Scan for the cell matching the given text and deliver its [X, Y] coordinate at center. 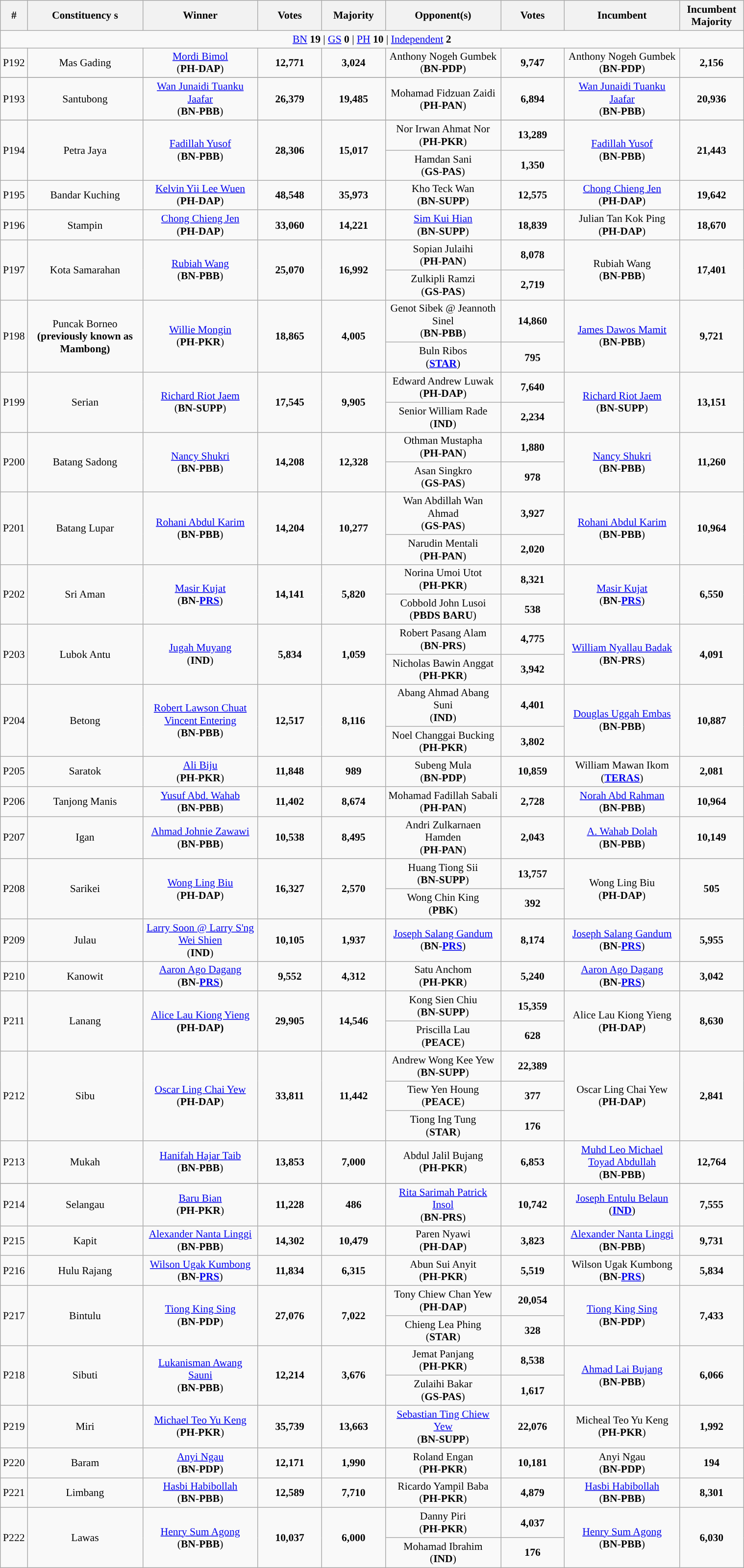
Incumbent [622, 16]
28,306 [290, 150]
James Dawos Mamit (BN-PBB) [622, 336]
10,538 [290, 838]
2,570 [353, 889]
10,149 [712, 838]
35,973 [353, 195]
Limbang [85, 1493]
Abang Ahmad Abang Suni (IND) [443, 705]
Mohamad Fadillah Sabali (PH-PAN) [443, 801]
Larry Soon @ Larry S'ng Wei Shien (IND) [200, 941]
Micheal Teo Yu Keng (PH-PKR) [622, 1426]
P207 [14, 838]
22,076 [533, 1426]
8,674 [353, 801]
6,894 [533, 99]
Tiong Ing Tung (STAR) [443, 1126]
Wan Abdillah Wan Ahmad (GS-PAS) [443, 513]
Hamdan Sani (GS-PAS) [443, 166]
Kho Teck Wan (BN-SUPP) [443, 195]
328 [533, 1330]
3,942 [533, 669]
1,992 [712, 1426]
P219 [14, 1426]
Betong [85, 721]
22,389 [533, 1066]
P206 [14, 801]
3,823 [533, 1240]
14,208 [290, 462]
1,617 [533, 1390]
Baram [85, 1463]
Willie Mongin (PH-PKR) [200, 336]
Kota Samarahan [85, 270]
15,017 [353, 150]
12,328 [353, 462]
Mas Gading [85, 63]
9,731 [712, 1240]
P212 [14, 1096]
12,575 [533, 195]
1,937 [353, 941]
P198 [14, 336]
10,479 [353, 1240]
Opponent(s) [443, 16]
Hulu Rajang [85, 1271]
10,037 [290, 1538]
17,545 [290, 402]
P193 [14, 99]
Incumbent Majority [712, 16]
194 [712, 1463]
10,887 [712, 721]
P221 [14, 1493]
Mordi Bimol (PH-DAP) [200, 63]
11,848 [290, 772]
Andri Zulkarnaen Hamden (PH-PAN) [443, 838]
10,859 [533, 772]
795 [533, 358]
William Nyallau Badak (BN-PRS) [622, 654]
2,719 [533, 285]
Batang Sadong [85, 462]
Sri Aman [85, 594]
2,234 [533, 417]
P204 [14, 721]
Mohamad Ibrahim (IND) [443, 1553]
2,156 [712, 63]
18,670 [712, 225]
505 [712, 889]
11,834 [290, 1271]
8,495 [353, 838]
3,927 [533, 513]
989 [353, 772]
13,289 [533, 135]
18,865 [290, 336]
P200 [14, 462]
11,442 [353, 1096]
8,630 [712, 1021]
Paren Nyawi (PH-DAP) [443, 1240]
33,060 [290, 225]
Abdul Jalil Bujang (PH-PKR) [443, 1162]
12,214 [290, 1375]
12,171 [290, 1463]
10,105 [290, 941]
P211 [14, 1021]
Sopian Julaihi (PH-PAN) [443, 255]
Kanowit [85, 976]
26,379 [290, 99]
9,905 [353, 402]
25,070 [290, 270]
Genot Sibek @ Jeannoth Sinel (BN-PBB) [443, 321]
Santubong [85, 99]
4,037 [533, 1522]
Tiew Yen Houng (PEACE) [443, 1096]
Robert Lawson Chuat Vincent Entering (BN-PBB) [200, 721]
6,066 [712, 1375]
14,302 [290, 1240]
A. Wahab Dolah (BN-PBB) [622, 838]
10,742 [533, 1205]
1,880 [533, 447]
7,433 [712, 1316]
Batang Lupar [85, 529]
P192 [14, 63]
4,401 [533, 705]
8,174 [533, 941]
P215 [14, 1240]
P195 [14, 195]
Nicholas Bawin Anggat (PH-PKR) [443, 669]
4,775 [533, 640]
Ahmad Lai Bujang (BN-PBB) [622, 1375]
Asan Singkro (GS-PAS) [443, 477]
Petra Jaya [85, 150]
20,054 [533, 1301]
P197 [14, 270]
16,992 [353, 270]
Wong Chin King (PBK) [443, 904]
P201 [14, 529]
8,321 [533, 579]
Ahmad Johnie Zawawi (BN-PBB) [200, 838]
377 [533, 1096]
Sarikei [85, 889]
Zulaihi Bakar (GS-PAS) [443, 1390]
27,076 [290, 1316]
Robert Pasang Alam (BN-PRS) [443, 640]
Cobbold John Lusoi (PBDS BARU) [443, 609]
392 [533, 904]
6,853 [533, 1162]
6,030 [712, 1538]
Sebastian Ting Chiew Yew (BN-SUPP) [443, 1426]
P217 [14, 1316]
4,091 [712, 654]
Tanjong Manis [85, 801]
Michael Teo Yu Keng (PH-PKR) [200, 1426]
11,228 [290, 1205]
33,811 [290, 1096]
3,042 [712, 976]
21,443 [712, 150]
3,802 [533, 742]
19,485 [353, 99]
18,839 [533, 225]
13,757 [533, 874]
Mohamad Fidzuan Zaidi (PH-PAN) [443, 99]
P202 [14, 594]
10,181 [533, 1463]
978 [533, 477]
P203 [14, 654]
Lawas [85, 1538]
P220 [14, 1463]
Ali Biju (PH-PKR) [200, 772]
Kong Sien Chiu (BN-SUPP) [443, 1006]
8,078 [533, 255]
Senior William Rade (IND) [443, 417]
Lukanisman Awang Sauni (BN-PBB) [200, 1375]
Andrew Wong Kee Yew (BN-SUPP) [443, 1066]
5,820 [353, 594]
13,151 [712, 402]
Serian [85, 402]
P209 [14, 941]
Baru Bian (PH-PKR) [200, 1205]
48,548 [290, 195]
P222 [14, 1538]
29,905 [290, 1021]
5,240 [533, 976]
P196 [14, 225]
19,642 [712, 195]
P213 [14, 1162]
Puncak Borneo (previously known as Mambong) [85, 336]
Winner [200, 16]
Chieng Lea Phing (STAR) [443, 1330]
14,141 [290, 594]
Hanifah Hajar Taib (BN-PBB) [200, 1162]
9,747 [533, 63]
Igan [85, 838]
P208 [14, 889]
11,402 [290, 801]
12,517 [290, 721]
Abun Sui Anyit (PH-PKR) [443, 1271]
7,710 [353, 1493]
8,116 [353, 721]
8,301 [712, 1493]
Selangau [85, 1205]
Noel Changgai Bucking (PH-PKR) [443, 742]
9,552 [290, 976]
12,589 [290, 1493]
7,022 [353, 1316]
2,020 [533, 550]
12,764 [712, 1162]
7,640 [533, 387]
7,000 [353, 1162]
Ricardo Yampil Baba (PH-PKR) [443, 1493]
Miri [85, 1426]
Saratok [85, 772]
6,000 [353, 1538]
Bintulu [85, 1316]
4,005 [353, 336]
Joseph Entulu Belaun (IND) [622, 1205]
Edward Andrew Luwak (PH-DAP) [443, 387]
1,350 [533, 166]
P214 [14, 1205]
2,081 [712, 772]
Norah Abd Rahman (BN-PBB) [622, 801]
Priscilla Lau (PEACE) [443, 1037]
14,221 [353, 225]
P194 [14, 150]
Constituency s [85, 16]
P205 [14, 772]
8,538 [533, 1361]
Jugah Muyang (IND) [200, 654]
Huang Tiong Sii (BN-SUPP) [443, 874]
Jemat Panjang (PH-PKR) [443, 1361]
6,315 [353, 1271]
2,043 [533, 838]
Julian Tan Kok Ping (PH-DAP) [622, 225]
35,739 [290, 1426]
P210 [14, 976]
Roland Engan (PH-PKR) [443, 1463]
1,059 [353, 654]
3,024 [353, 63]
14,860 [533, 321]
Subeng Mula (BN-PDP) [443, 772]
Rita Sarimah Patrick Insol (BN-PRS) [443, 1205]
Sibuti [85, 1375]
16,327 [290, 889]
Kelvin Yii Lee Wuen (PH-DAP) [200, 195]
6,550 [712, 594]
Nor Irwan Ahmat Nor (PH-PKR) [443, 135]
Lubok Antu [85, 654]
Yusuf Abd. Wahab (BN-PBB) [200, 801]
Sim Kui Hian (BN-SUPP) [443, 225]
9,721 [712, 336]
4,312 [353, 976]
486 [353, 1205]
Tony Chiew Chan Yew (PH-DAP) [443, 1301]
14,546 [353, 1021]
3,676 [353, 1375]
14,204 [290, 529]
Majority [353, 16]
Julau [85, 941]
15,359 [533, 1006]
Danny Piri (PH-PKR) [443, 1522]
Othman Mustapha (PH-PAN) [443, 447]
Bandar Kuching [85, 195]
Stampin [85, 225]
# [14, 16]
BN 19 | GS 0 | PH 10 | Independent 2 [372, 39]
Mukah [85, 1162]
5,955 [712, 941]
Satu Anchom (PH-PKR) [443, 976]
P218 [14, 1375]
12,771 [290, 63]
7,555 [712, 1205]
Muhd Leo Michael Toyad Abdullah (BN-PBB) [622, 1162]
2,728 [533, 801]
17,401 [712, 270]
2,841 [712, 1096]
Sibu [85, 1096]
4,879 [533, 1493]
P216 [14, 1271]
11,260 [712, 462]
10,277 [353, 529]
Douglas Uggah Embas (BN-PBB) [622, 721]
William Mawan Ikom (TERAS) [622, 772]
Lanang [85, 1021]
1,990 [353, 1463]
20,936 [712, 99]
628 [533, 1037]
13,853 [290, 1162]
Narudin Mentali (PH-PAN) [443, 550]
13,663 [353, 1426]
P199 [14, 402]
Kapit [85, 1240]
5,519 [533, 1271]
Buln Ribos (STAR) [443, 358]
538 [533, 609]
Zulkipli Ramzi (GS-PAS) [443, 285]
Norina Umoi Utot (PH-PKR) [443, 579]
